Locate the cell with the specified text and output its [X, Y] center coordinate. 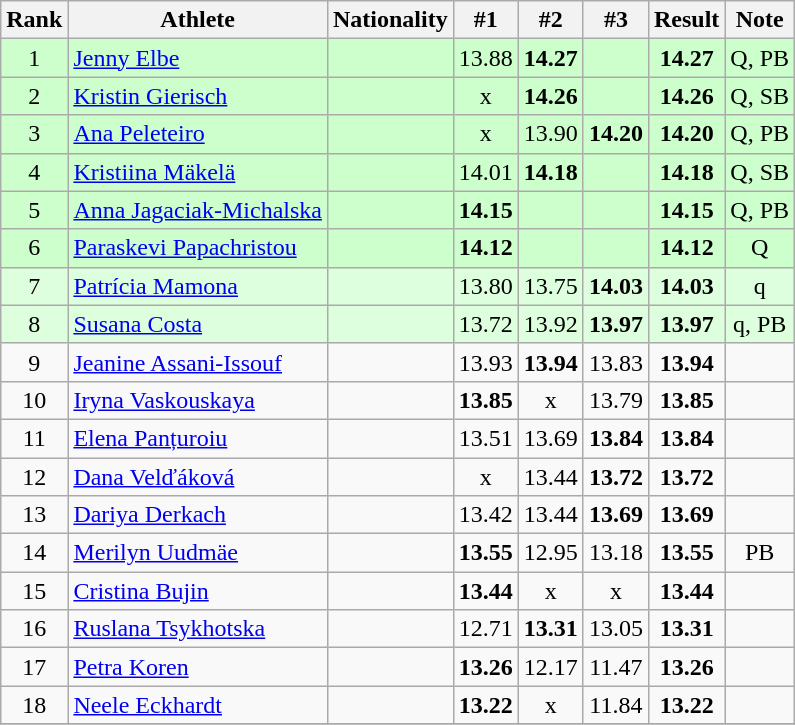
13.75 [550, 286]
#3 [616, 20]
16 [34, 629]
Result [686, 20]
10 [34, 400]
3 [34, 134]
13.05 [616, 629]
#2 [550, 20]
14.01 [486, 172]
7 [34, 286]
12.95 [550, 553]
13.51 [486, 438]
8 [34, 324]
13.88 [486, 58]
Rank [34, 20]
4 [34, 172]
6 [34, 248]
Paraskevi Papachristou [198, 248]
Merilyn Uudmäe [198, 553]
PB [760, 553]
12.17 [550, 667]
11.47 [616, 667]
13.80 [486, 286]
5 [34, 210]
13.90 [550, 134]
Elena Panțuroiu [198, 438]
Neele Eckhardt [198, 705]
17 [34, 667]
12 [34, 477]
18 [34, 705]
Kristin Gierisch [198, 96]
Q [760, 248]
q [760, 286]
Dariya Derkach [198, 515]
Jenny Elbe [198, 58]
13.92 [550, 324]
Kristiina Mäkelä [198, 172]
Note [760, 20]
15 [34, 591]
Ana Peleteiro [198, 134]
13.18 [616, 553]
13.93 [486, 362]
Patrícia Mamona [198, 286]
Cristina Bujin [198, 591]
2 [34, 96]
Iryna Vaskouskaya [198, 400]
Susana Costa [198, 324]
Athlete [198, 20]
Ruslana Tsykhotska [198, 629]
Anna Jagaciak-Michalska [198, 210]
13.79 [616, 400]
1 [34, 58]
Nationality [390, 20]
Petra Koren [198, 667]
12.71 [486, 629]
14 [34, 553]
13 [34, 515]
11 [34, 438]
q, PB [760, 324]
13.83 [616, 362]
Jeanine Assani-Issouf [198, 362]
9 [34, 362]
11.84 [616, 705]
13.42 [486, 515]
Dana Velďáková [198, 477]
#1 [486, 20]
